Search for the cell housing the specified text and yield its (x, y) center coordinate. 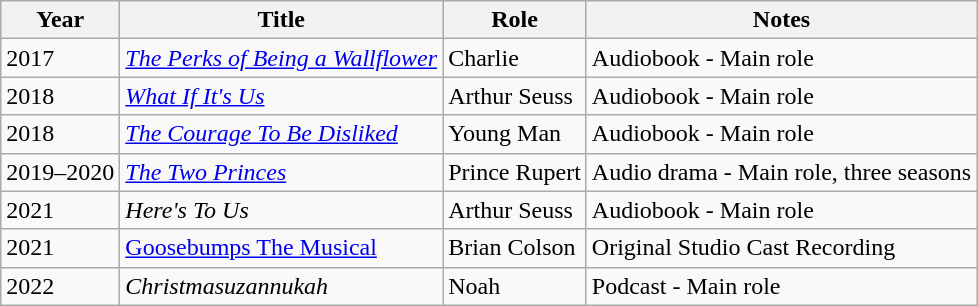
2019–2020 (60, 172)
Young Man (515, 134)
Title (282, 20)
Role (515, 20)
Audio drama - Main role, three seasons (781, 172)
Podcast - Main role (781, 286)
Prince Rupert (515, 172)
The Two Princes (282, 172)
Noah (515, 286)
What If It's Us (282, 96)
Notes (781, 20)
Charlie (515, 58)
2017 (60, 58)
2022 (60, 286)
The Courage To Be Disliked (282, 134)
Original Studio Cast Recording (781, 248)
Here's To Us (282, 210)
Christmasuzannukah (282, 286)
The Perks of Being a Wallflower (282, 58)
Brian Colson (515, 248)
Goosebumps The Musical (282, 248)
Year (60, 20)
